For the text-containing cell, return its midpoint in [X, Y] coordinate format. 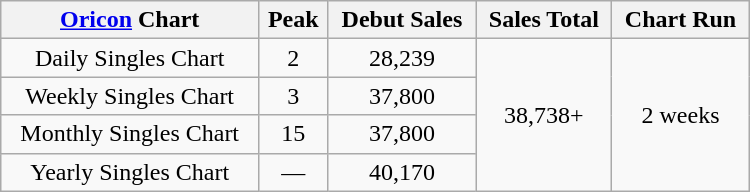
2 [294, 58]
Sales Total [544, 20]
2 weeks [680, 115]
— [294, 172]
Weekly Singles Chart [130, 96]
Daily Singles Chart [130, 58]
Yearly Singles Chart [130, 172]
3 [294, 96]
Monthly Singles Chart [130, 134]
40,170 [402, 172]
Chart Run [680, 20]
Peak [294, 20]
28,239 [402, 58]
Oricon Chart [130, 20]
15 [294, 134]
38,738+ [544, 115]
Debut Sales [402, 20]
